Pinpoint the cell where the given text exists, returning its [x, y] midpoint coordinate. 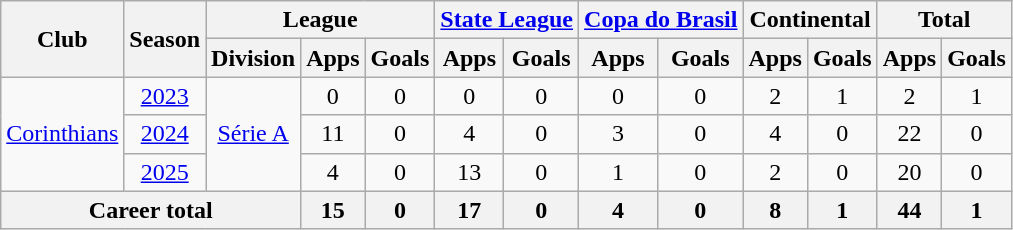
8 [775, 210]
2023 [165, 96]
Career total [151, 210]
Club [62, 39]
44 [909, 210]
2024 [165, 134]
Division [254, 58]
20 [909, 172]
15 [333, 210]
Total [944, 20]
Season [165, 39]
3 [618, 134]
17 [470, 210]
2025 [165, 172]
State League [507, 20]
Série A [254, 134]
13 [470, 172]
11 [333, 134]
Continental [810, 20]
League [320, 20]
Copa do Brasil [661, 20]
22 [909, 134]
Corinthians [62, 134]
